For the text-containing cell, return its midpoint in (x, y) coordinate format. 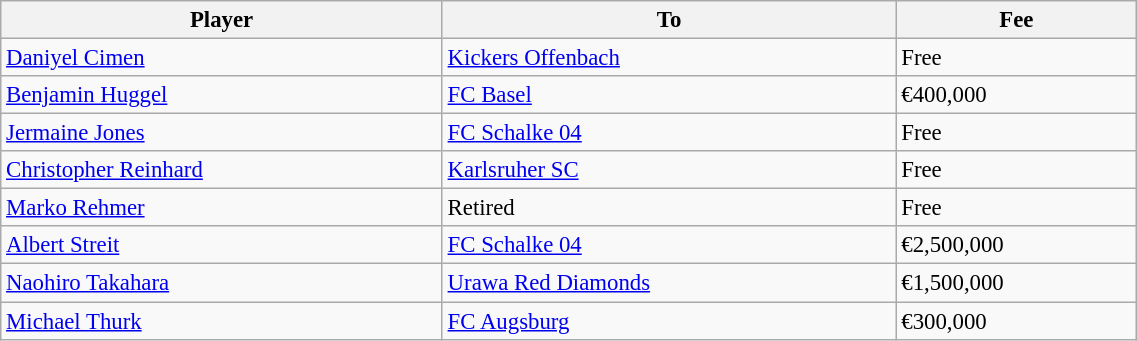
FC Augsburg (669, 321)
€300,000 (1016, 321)
Christopher Reinhard (222, 170)
€2,500,000 (1016, 245)
FC Basel (669, 95)
To (669, 20)
Marko Rehmer (222, 208)
€1,500,000 (1016, 283)
Jermaine Jones (222, 133)
Naohiro Takahara (222, 283)
Player (222, 20)
Karlsruher SC (669, 170)
Urawa Red Diamonds (669, 283)
Fee (1016, 20)
Michael Thurk (222, 321)
Benjamin Huggel (222, 95)
Kickers Offenbach (669, 58)
Daniyel Cimen (222, 58)
Retired (669, 208)
€400,000 (1016, 95)
Albert Streit (222, 245)
